Return [x, y] of the center of cell containing provided text 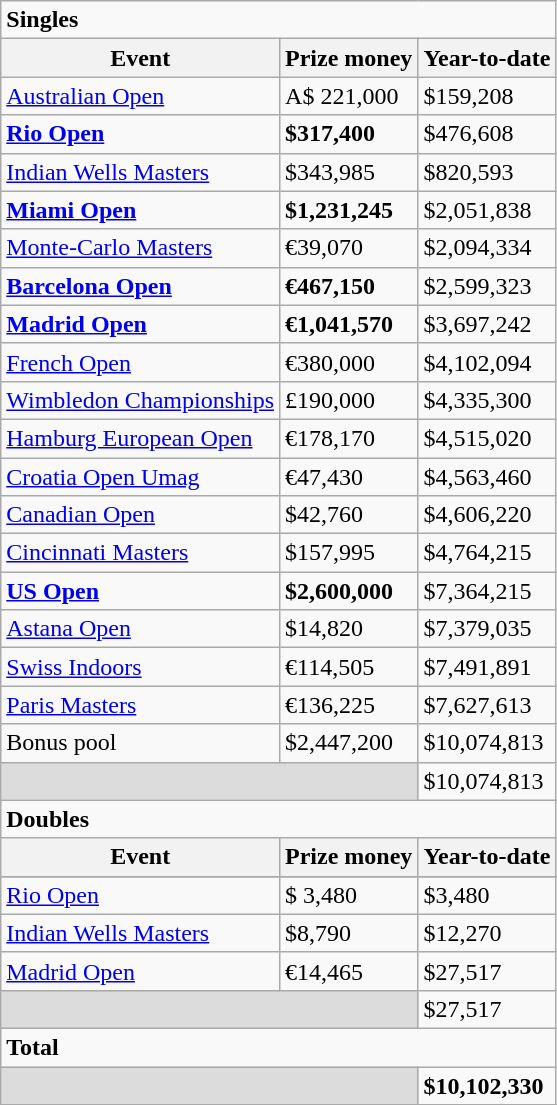
Australian Open [140, 96]
Miami Open [140, 210]
Monte-Carlo Masters [140, 248]
$2,599,323 [487, 286]
$3,697,242 [487, 324]
Wimbledon Championships [140, 400]
$12,270 [487, 933]
Total [278, 1047]
$3,480 [487, 895]
$4,606,220 [487, 515]
A$ 221,000 [349, 96]
$8,790 [349, 933]
€39,070 [349, 248]
€178,170 [349, 438]
Paris Masters [140, 705]
$14,820 [349, 629]
French Open [140, 362]
$4,563,460 [487, 477]
Swiss Indoors [140, 667]
Singles [278, 20]
$7,379,035 [487, 629]
Cincinnati Masters [140, 553]
$4,102,094 [487, 362]
$ 3,480 [349, 895]
Hamburg European Open [140, 438]
$2,447,200 [349, 743]
$42,760 [349, 515]
Doubles [278, 819]
€467,150 [349, 286]
$820,593 [487, 172]
$4,764,215 [487, 553]
€14,465 [349, 971]
$2,094,334 [487, 248]
$343,985 [349, 172]
$1,231,245 [349, 210]
€136,225 [349, 705]
$317,400 [349, 134]
Barcelona Open [140, 286]
$7,627,613 [487, 705]
$4,515,020 [487, 438]
$10,102,330 [487, 1085]
$2,051,838 [487, 210]
£190,000 [349, 400]
$4,335,300 [487, 400]
€114,505 [349, 667]
$7,491,891 [487, 667]
Astana Open [140, 629]
$157,995 [349, 553]
$2,600,000 [349, 591]
€1,041,570 [349, 324]
US Open [140, 591]
Canadian Open [140, 515]
€47,430 [349, 477]
$159,208 [487, 96]
Croatia Open Umag [140, 477]
$7,364,215 [487, 591]
$476,608 [487, 134]
€380,000 [349, 362]
Bonus pool [140, 743]
